Provide the [x, y] coordinate of the cell's center where the given text is located.  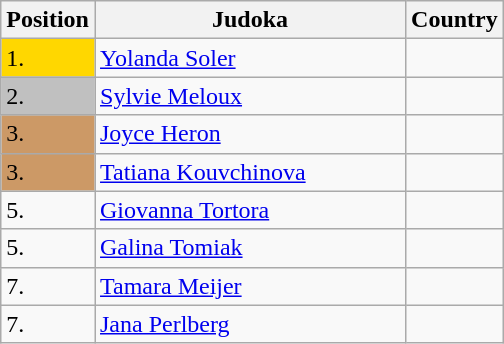
Joyce Heron [250, 134]
Jana Perlberg [250, 324]
2. [48, 96]
Tatiana Kouvchinova [250, 172]
Galina Tomiak [250, 248]
Position [48, 20]
Giovanna Tortora [250, 210]
Yolanda Soler [250, 58]
1. [48, 58]
Sylvie Meloux [250, 96]
Country [455, 20]
Judoka [250, 20]
Tamara Meijer [250, 286]
